Capture the cell that displays the provided text and extract its [X, Y] central coordinate. 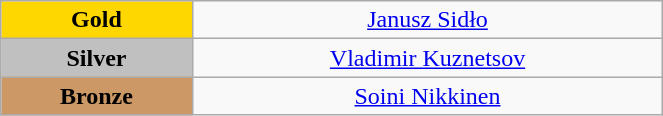
Vladimir Kuznetsov [428, 58]
Gold [96, 20]
Bronze [96, 96]
Soini Nikkinen [428, 96]
Janusz Sidło [428, 20]
Silver [96, 58]
